Output the [X, Y] coordinate of the center of the cell containing the given text.  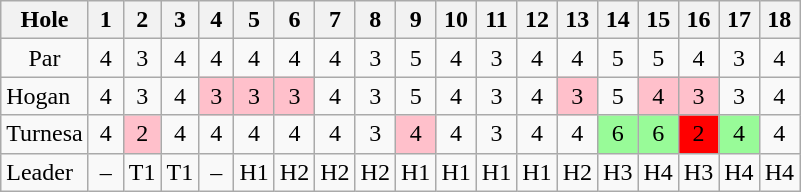
7 [335, 20]
13 [577, 20]
Hole [45, 20]
15 [658, 20]
18 [779, 20]
10 [456, 20]
Turnesa [45, 134]
9 [415, 20]
17 [739, 20]
Par [45, 58]
1 [106, 20]
8 [375, 20]
16 [698, 20]
11 [496, 20]
12 [537, 20]
Hogan [45, 96]
Leader [45, 172]
14 [618, 20]
